Extract the (x, y) coordinate from the center of the cell holding the provided text.  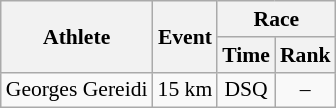
DSQ (246, 90)
Race (276, 19)
15 km (186, 90)
– (306, 90)
Rank (306, 55)
Event (186, 36)
Time (246, 55)
Georges Gereidi (77, 90)
Athlete (77, 36)
